Pinpoint the cell where the given text exists, returning its (X, Y) midpoint coordinate. 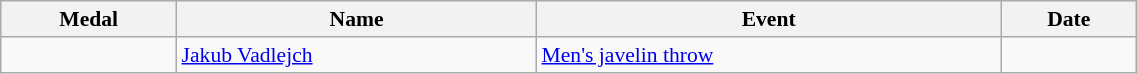
Name (357, 19)
Jakub Vadlejch (357, 55)
Men's javelin throw (769, 55)
Event (769, 19)
Date (1069, 19)
Medal (89, 19)
